Identify which cell holds the provided text, then report its [X, Y] central coordinate. 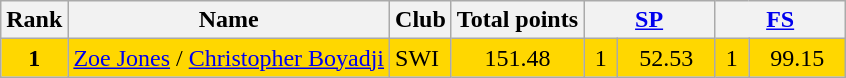
FS [780, 20]
Name [229, 20]
Zoe Jones / Christopher Boyadji [229, 58]
Club [421, 20]
99.15 [798, 58]
151.48 [517, 58]
SWI [421, 58]
Total points [517, 20]
52.53 [666, 58]
Rank [34, 20]
SP [650, 20]
